Extract the [x, y] coordinate from the center of the cell holding the provided text.  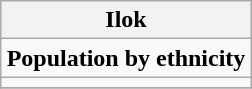
Population by ethnicity [126, 58]
Ilok [126, 20]
